Scan for the cell matching the given text and deliver its (X, Y) coordinate at center. 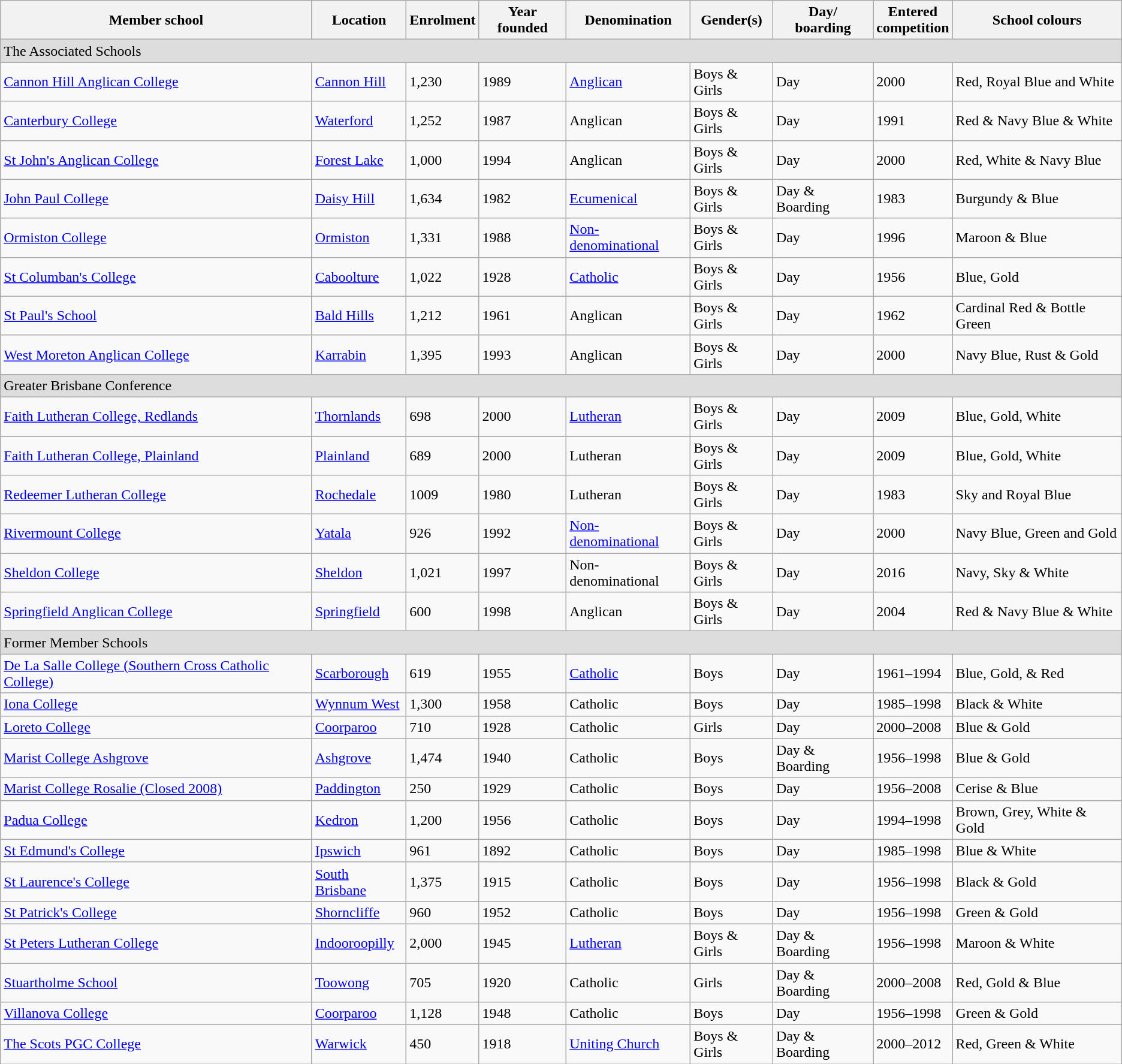
1962 (913, 315)
450 (442, 1044)
Stuartholme School (156, 982)
2004 (913, 611)
2,000 (442, 944)
St Columban's College (156, 277)
Red, Gold & Blue (1037, 982)
Shorncliffe (359, 912)
1,395 (442, 355)
West Moreton Anglican College (156, 355)
1940 (523, 758)
Ipswich (359, 851)
Sheldon College (156, 573)
John Paul College (156, 199)
1,212 (442, 315)
Springfield Anglican College (156, 611)
St Paul's School (156, 315)
1,252 (442, 121)
1009 (442, 495)
Sky and Royal Blue (1037, 495)
Gender(s) (732, 20)
Ashgrove (359, 758)
Indooroopilly (359, 944)
1994 (523, 159)
Maroon & White (1037, 944)
1948 (523, 1014)
St Peters Lutheran College (156, 944)
698 (442, 416)
Paddington (359, 789)
Year founded (523, 20)
960 (442, 912)
Blue, Gold (1037, 277)
Warwick (359, 1044)
Navy, Sky & White (1037, 573)
Blue, Gold, & Red (1037, 674)
1,000 (442, 159)
1,375 (442, 881)
St Laurence's College (156, 881)
Marist College Ashgrove (156, 758)
1991 (913, 121)
1996 (913, 237)
St Patrick's College (156, 912)
Day/boarding (822, 20)
Kedron (359, 820)
1994–1998 (913, 820)
1997 (523, 573)
1958 (523, 704)
1,022 (442, 277)
Greater Brisbane Conference (561, 385)
Padua College (156, 820)
Daisy Hill (359, 199)
1992 (523, 533)
Toowong (359, 982)
Cannon Hill (359, 82)
Thornlands (359, 416)
Wynnum West (359, 704)
Redeemer Lutheran College (156, 495)
Faith Lutheran College, Redlands (156, 416)
Plainland (359, 456)
Sheldon (359, 573)
Scarborough (359, 674)
Red, Royal Blue and White (1037, 82)
St John's Anglican College (156, 159)
1952 (523, 912)
1892 (523, 851)
1945 (523, 944)
Cerise & Blue (1037, 789)
1,474 (442, 758)
Navy Blue, Rust & Gold (1037, 355)
Ecumenical (628, 199)
Yatala (359, 533)
Iona College (156, 704)
Red, Green & White (1037, 1044)
Brown, Grey, White & Gold (1037, 820)
Karrabin (359, 355)
Rochedale (359, 495)
Forest Lake (359, 159)
De La Salle College (Southern Cross Catholic College) (156, 674)
Uniting Church (628, 1044)
961 (442, 851)
1920 (523, 982)
619 (442, 674)
Villanova College (156, 1014)
1961–1994 (913, 674)
Black & White (1037, 704)
Location (359, 20)
Blue & White (1037, 851)
1988 (523, 237)
The Scots PGC College (156, 1044)
705 (442, 982)
Bald Hills (359, 315)
Navy Blue, Green and Gold (1037, 533)
600 (442, 611)
1956–2008 (913, 789)
1987 (523, 121)
1955 (523, 674)
689 (442, 456)
926 (442, 533)
Cannon Hill Anglican College (156, 82)
1918 (523, 1044)
1,128 (442, 1014)
Former Member Schools (561, 643)
Faith Lutheran College, Plainland (156, 456)
Enteredcompetition (913, 20)
Cardinal Red & Bottle Green (1037, 315)
Marist College Rosalie (Closed 2008) (156, 789)
School colours (1037, 20)
1,300 (442, 704)
1,021 (442, 573)
Enrolment (442, 20)
1,230 (442, 82)
710 (442, 727)
Maroon & Blue (1037, 237)
South Brisbane (359, 881)
1,200 (442, 820)
Ormiston College (156, 237)
Waterford (359, 121)
Rivermount College (156, 533)
Burgundy & Blue (1037, 199)
St Edmund's College (156, 851)
Denomination (628, 20)
1993 (523, 355)
2016 (913, 573)
1998 (523, 611)
1989 (523, 82)
1915 (523, 881)
Member school (156, 20)
Ormiston (359, 237)
Springfield (359, 611)
Loreto College (156, 727)
1929 (523, 789)
The Associated Schools (561, 51)
1,634 (442, 199)
1961 (523, 315)
1980 (523, 495)
Red, White & Navy Blue (1037, 159)
2000–2012 (913, 1044)
Caboolture (359, 277)
1982 (523, 199)
Black & Gold (1037, 881)
250 (442, 789)
1,331 (442, 237)
Canterbury College (156, 121)
